Output the (x, y) coordinate of the center of the cell containing the given text.  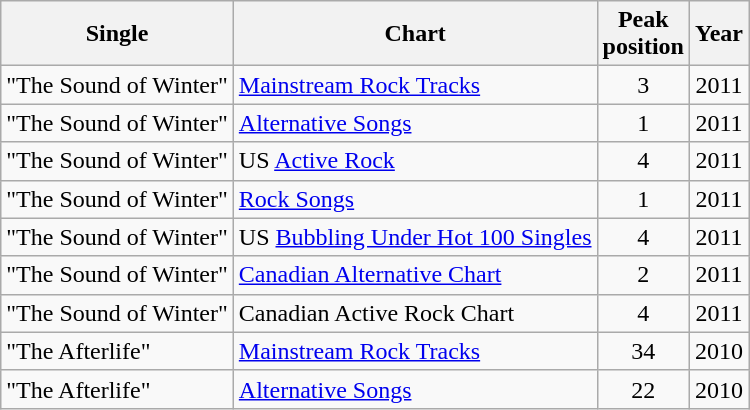
Canadian Alternative Chart (415, 275)
Year (718, 34)
Peakposition (643, 34)
34 (643, 351)
3 (643, 85)
Single (118, 34)
US Bubbling Under Hot 100 Singles (415, 237)
2 (643, 275)
22 (643, 389)
Rock Songs (415, 199)
US Active Rock (415, 161)
Canadian Active Rock Chart (415, 313)
Chart (415, 34)
